Return the (X, Y) coordinate for the center point of the cell that contains the specified text.  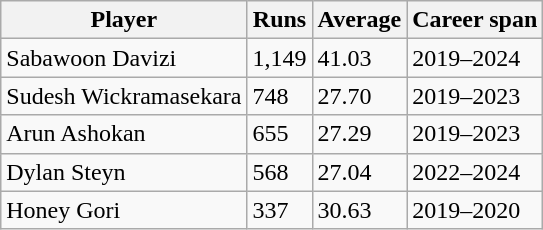
Honey Gori (124, 210)
655 (280, 134)
337 (280, 210)
41.03 (360, 58)
Runs (280, 20)
Arun Ashokan (124, 134)
2022–2024 (475, 172)
Dylan Steyn (124, 172)
30.63 (360, 210)
568 (280, 172)
2019–2024 (475, 58)
1,149 (280, 58)
748 (280, 96)
Career span (475, 20)
Sudesh Wickramasekara (124, 96)
27.70 (360, 96)
27.29 (360, 134)
2019–2020 (475, 210)
Player (124, 20)
27.04 (360, 172)
Sabawoon Davizi (124, 58)
Average (360, 20)
